Output the (x, y) coordinate of the center of the cell containing the given text.  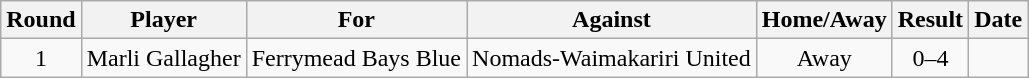
Ferrymead Bays Blue (356, 58)
0–4 (930, 58)
Home/Away (824, 20)
1 (41, 58)
Date (998, 20)
For (356, 20)
Round (41, 20)
Player (164, 20)
Nomads-Waimakariri United (612, 58)
Away (824, 58)
Result (930, 20)
Against (612, 20)
Marli Gallagher (164, 58)
